Return (X, Y) of the center of cell containing provided text 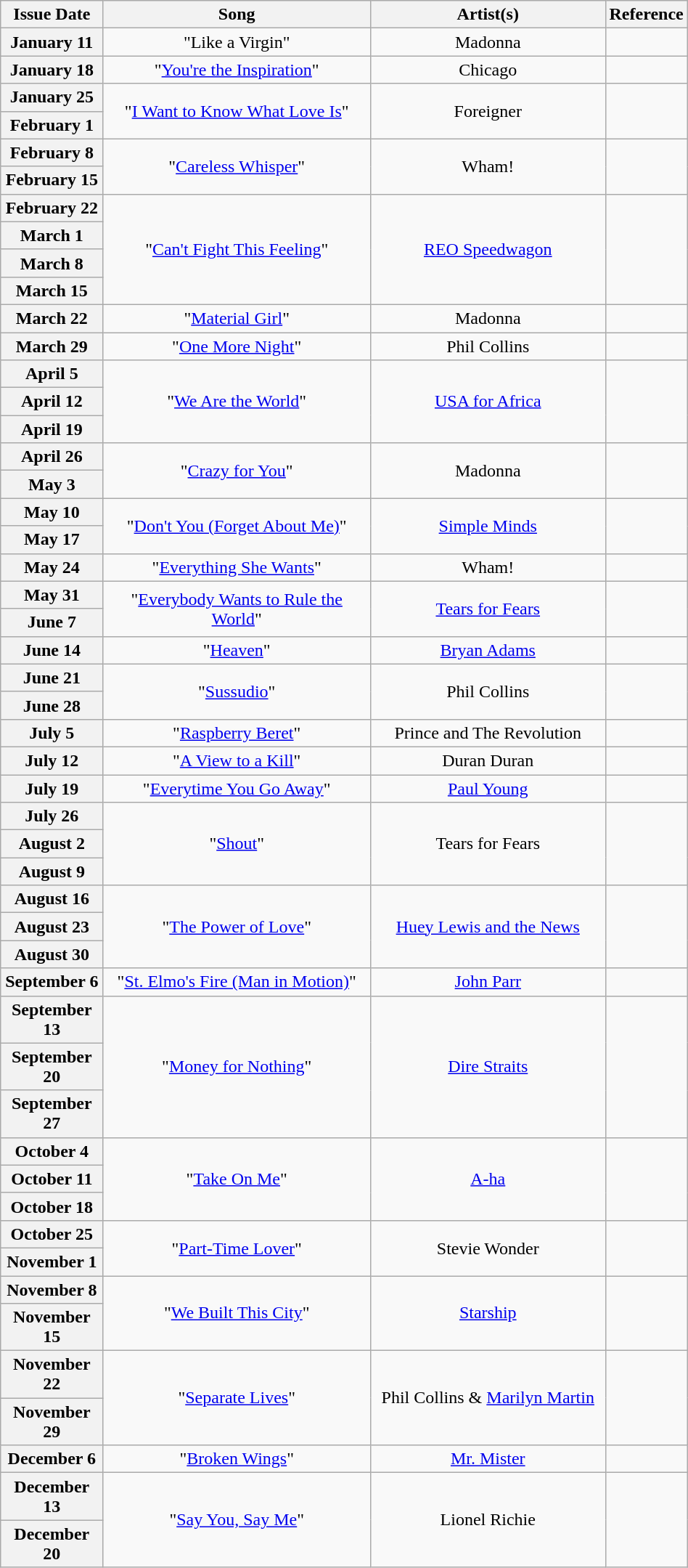
Mr. Mister (488, 1459)
November 22 (52, 1374)
Simple Minds (488, 526)
Phil Collins & Marilyn Martin (488, 1398)
Song (237, 15)
Prince and The Revolution (488, 733)
Artist(s) (488, 15)
Dire Straits (488, 1066)
November 29 (52, 1422)
October 25 (52, 1234)
A-ha (488, 1179)
Duran Duran (488, 760)
September 13 (52, 1020)
"Shout" (237, 844)
Starship (488, 1313)
Paul Young (488, 788)
"We Are the World" (237, 402)
Reference (646, 15)
"Money for Nothing" (237, 1066)
March 15 (52, 291)
REO Speedwagon (488, 249)
"Raspberry Beret" (237, 733)
"Careless Whisper" (237, 166)
"Take On Me" (237, 1179)
May 3 (52, 484)
Lionel Richie (488, 1520)
"Can't Fight This Feeling" (237, 249)
April 12 (52, 402)
September 27 (52, 1114)
February 8 (52, 153)
Stevie Wonder (488, 1248)
"The Power of Love" (237, 927)
January 11 (52, 42)
Bryan Adams (488, 650)
September 6 (52, 982)
February 1 (52, 125)
USA for Africa (488, 402)
Chicago (488, 70)
March 1 (52, 235)
October 11 (52, 1179)
"St. Elmo's Fire (Man in Motion)" (237, 982)
June 14 (52, 650)
May 10 (52, 512)
"Separate Lives" (237, 1398)
July 5 (52, 733)
March 29 (52, 346)
John Parr (488, 982)
June 21 (52, 678)
"Part-Time Lover" (237, 1248)
"We Built This City" (237, 1313)
August 9 (52, 872)
July 19 (52, 788)
September 20 (52, 1066)
November 1 (52, 1262)
April 19 (52, 429)
August 30 (52, 954)
January 18 (52, 70)
November 8 (52, 1289)
August 23 (52, 927)
August 16 (52, 899)
May 17 (52, 540)
June 7 (52, 622)
Huey Lewis and the News (488, 927)
"Like a Virgin" (237, 42)
"I Want to Know What Love Is" (237, 111)
"Everytime You Go Away" (237, 788)
"Everything She Wants" (237, 567)
Issue Date (52, 15)
December 20 (52, 1544)
August 2 (52, 844)
"Don't You (Forget About Me)" (237, 526)
June 28 (52, 705)
July 26 (52, 816)
"One More Night" (237, 346)
"Heaven" (237, 650)
"A View to a Kill" (237, 760)
February 22 (52, 208)
October 18 (52, 1206)
January 25 (52, 97)
March 8 (52, 263)
"Sussudio" (237, 691)
July 12 (52, 760)
"Material Girl" (237, 318)
"You're the Inspiration" (237, 70)
"Say You, Say Me" (237, 1520)
April 5 (52, 374)
February 15 (52, 180)
October 4 (52, 1151)
Foreigner (488, 111)
"Everybody Wants to Rule the World" (237, 609)
May 31 (52, 595)
"Crazy for You" (237, 471)
"Broken Wings" (237, 1459)
November 15 (52, 1328)
December 13 (52, 1496)
May 24 (52, 567)
April 26 (52, 457)
March 22 (52, 318)
December 6 (52, 1459)
